From the cell containing the given text, extract its center point as [X, Y] coordinate. 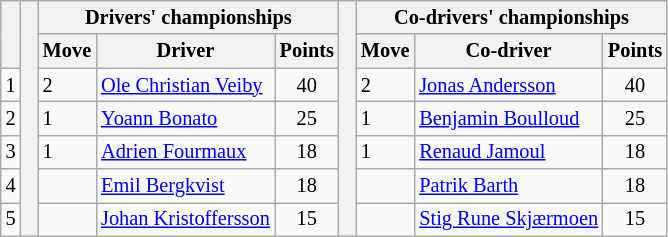
4 [11, 186]
Adrien Fourmaux [186, 152]
Co-driver [508, 51]
Driver [186, 51]
Emil Bergkvist [186, 186]
3 [11, 152]
Johan Kristoffersson [186, 219]
Yoann Bonato [186, 118]
Patrik Barth [508, 186]
Renaud Jamoul [508, 152]
Co-drivers' championships [512, 17]
Stig Rune Skjærmoen [508, 219]
5 [11, 219]
Drivers' championships [188, 17]
Jonas Andersson [508, 85]
Benjamin Boulloud [508, 118]
Ole Christian Veiby [186, 85]
